Determine the [x, y] coordinate at the center of the cell enclosing the given text.  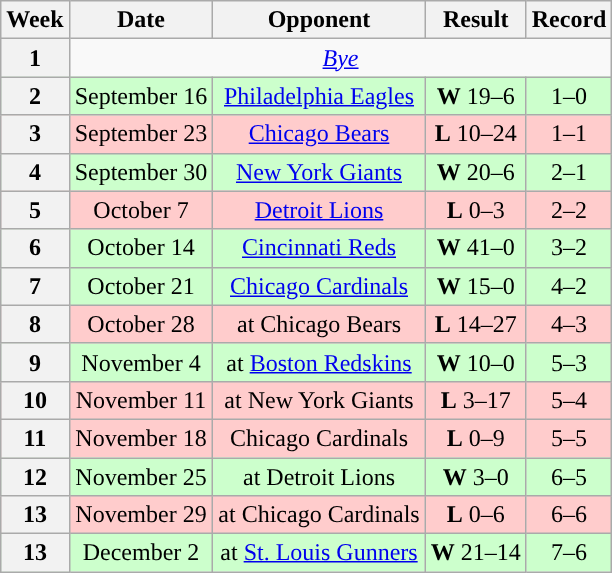
October 14 [141, 248]
November 11 [141, 400]
at Chicago Cardinals [319, 515]
Record [569, 20]
Date [141, 20]
L 14–27 [476, 324]
12 [35, 477]
October 28 [141, 324]
at Boston Redskins [319, 362]
October 21 [141, 286]
W 21–14 [476, 553]
November 18 [141, 438]
5 [35, 210]
5–3 [569, 362]
6–6 [569, 515]
at Chicago Bears [319, 324]
New York Giants [319, 172]
Philadelphia Eagles [319, 96]
W 3–0 [476, 477]
W 15–0 [476, 286]
8 [35, 324]
1 [35, 58]
5–4 [569, 400]
3–2 [569, 248]
W 41–0 [476, 248]
Detroit Lions [319, 210]
at St. Louis Gunners [319, 553]
2–1 [569, 172]
W 19–6 [476, 96]
September 30 [141, 172]
at New York Giants [319, 400]
6 [35, 248]
3 [35, 134]
L 10–24 [476, 134]
L 3–17 [476, 400]
1–1 [569, 134]
7 [35, 286]
5–5 [569, 438]
October 7 [141, 210]
L 0–3 [476, 210]
at Detroit Lions [319, 477]
L 0–6 [476, 515]
Opponent [319, 20]
9 [35, 362]
L 0–9 [476, 438]
2 [35, 96]
November 25 [141, 477]
2–2 [569, 210]
W 20–6 [476, 172]
Result [476, 20]
10 [35, 400]
11 [35, 438]
4–3 [569, 324]
December 2 [141, 553]
November 29 [141, 515]
Bye [340, 58]
1–0 [569, 96]
Week [35, 20]
Chicago Bears [319, 134]
September 23 [141, 134]
Cincinnati Reds [319, 248]
November 4 [141, 362]
September 16 [141, 96]
7–6 [569, 553]
4 [35, 172]
W 10–0 [476, 362]
4–2 [569, 286]
6–5 [569, 477]
